Return the (X, Y) coordinate for the center point of the cell that contains the specified text.  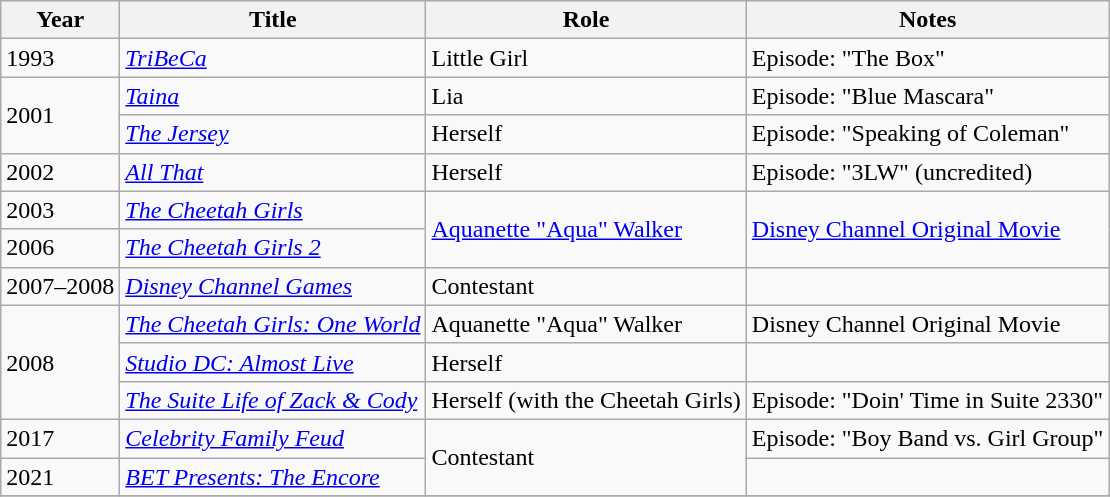
Herself (with the Cheetah Girls) (586, 400)
2021 (60, 477)
Year (60, 20)
TriBeCa (273, 58)
The Jersey (273, 134)
The Cheetah Girls (273, 210)
1993 (60, 58)
Celebrity Family Feud (273, 438)
Episode: "Doin' Time in Suite 2330" (928, 400)
Episode: "Blue Mascara" (928, 96)
BET Presents: The Encore (273, 477)
Episode: "The Box" (928, 58)
2003 (60, 210)
2002 (60, 172)
Title (273, 20)
The Suite Life of Zack & Cody (273, 400)
2001 (60, 115)
2007–2008 (60, 286)
Taina (273, 96)
The Cheetah Girls: One World (273, 324)
Studio DC: Almost Live (273, 362)
All That (273, 172)
2008 (60, 362)
Role (586, 20)
Notes (928, 20)
Lia (586, 96)
The Cheetah Girls 2 (273, 248)
2017 (60, 438)
Little Girl (586, 58)
2006 (60, 248)
Episode: "Speaking of Coleman" (928, 134)
Disney Channel Games (273, 286)
Episode: "Boy Band vs. Girl Group" (928, 438)
Episode: "3LW" (uncredited) (928, 172)
